Scan for the cell matching the given text and deliver its [X, Y] coordinate at center. 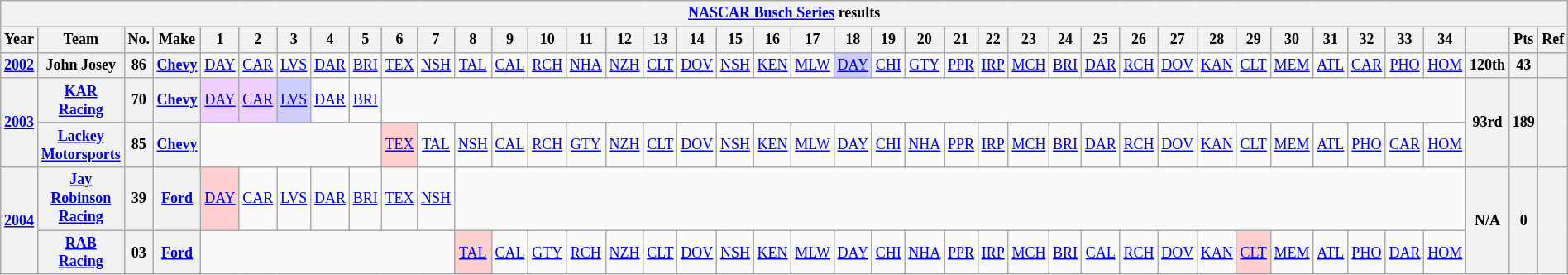
33 [1404, 40]
NASCAR Busch Series results [784, 13]
Pts [1523, 40]
Make [177, 40]
86 [139, 65]
28 [1217, 40]
3 [294, 40]
189 [1523, 123]
23 [1029, 40]
6 [399, 40]
70 [139, 100]
2003 [20, 123]
32 [1367, 40]
19 [888, 40]
4 [331, 40]
39 [139, 199]
2002 [20, 65]
85 [139, 145]
2 [258, 40]
20 [925, 40]
0 [1523, 221]
22 [992, 40]
12 [624, 40]
14 [697, 40]
13 [660, 40]
No. [139, 40]
2004 [20, 221]
John Josey [81, 65]
16 [772, 40]
Jay Robinson Racing [81, 199]
120th [1488, 65]
RAB Racing [81, 253]
5 [366, 40]
N/A [1488, 221]
11 [586, 40]
Year [20, 40]
18 [853, 40]
25 [1100, 40]
8 [473, 40]
17 [812, 40]
Lackey Motorsports [81, 145]
9 [509, 40]
43 [1523, 65]
Ref [1553, 40]
10 [547, 40]
15 [736, 40]
93rd [1488, 123]
31 [1331, 40]
24 [1065, 40]
30 [1292, 40]
34 [1446, 40]
21 [961, 40]
27 [1178, 40]
26 [1139, 40]
Team [81, 40]
03 [139, 253]
29 [1254, 40]
1 [220, 40]
KAR Racing [81, 100]
7 [437, 40]
